Determine the [X, Y] coordinate at the center of the cell enclosing the given text.  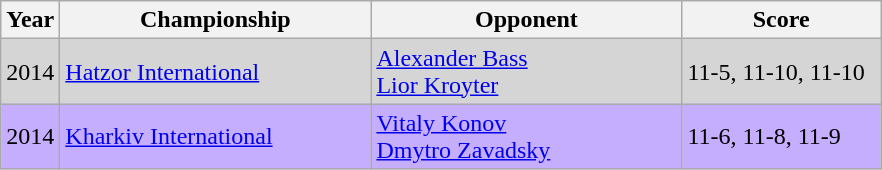
Year [30, 20]
Opponent [526, 20]
Hatzor International [216, 72]
Alexander Bass Lior Kroyter [526, 72]
Score [782, 20]
Vitaly Konov Dmytro Zavadsky [526, 136]
Championship [216, 20]
11-6, 11-8, 11-9 [782, 136]
11-5, 11-10, 11-10 [782, 72]
Kharkiv International [216, 136]
